Determine the [x, y] coordinate at the center of the cell enclosing the given text.  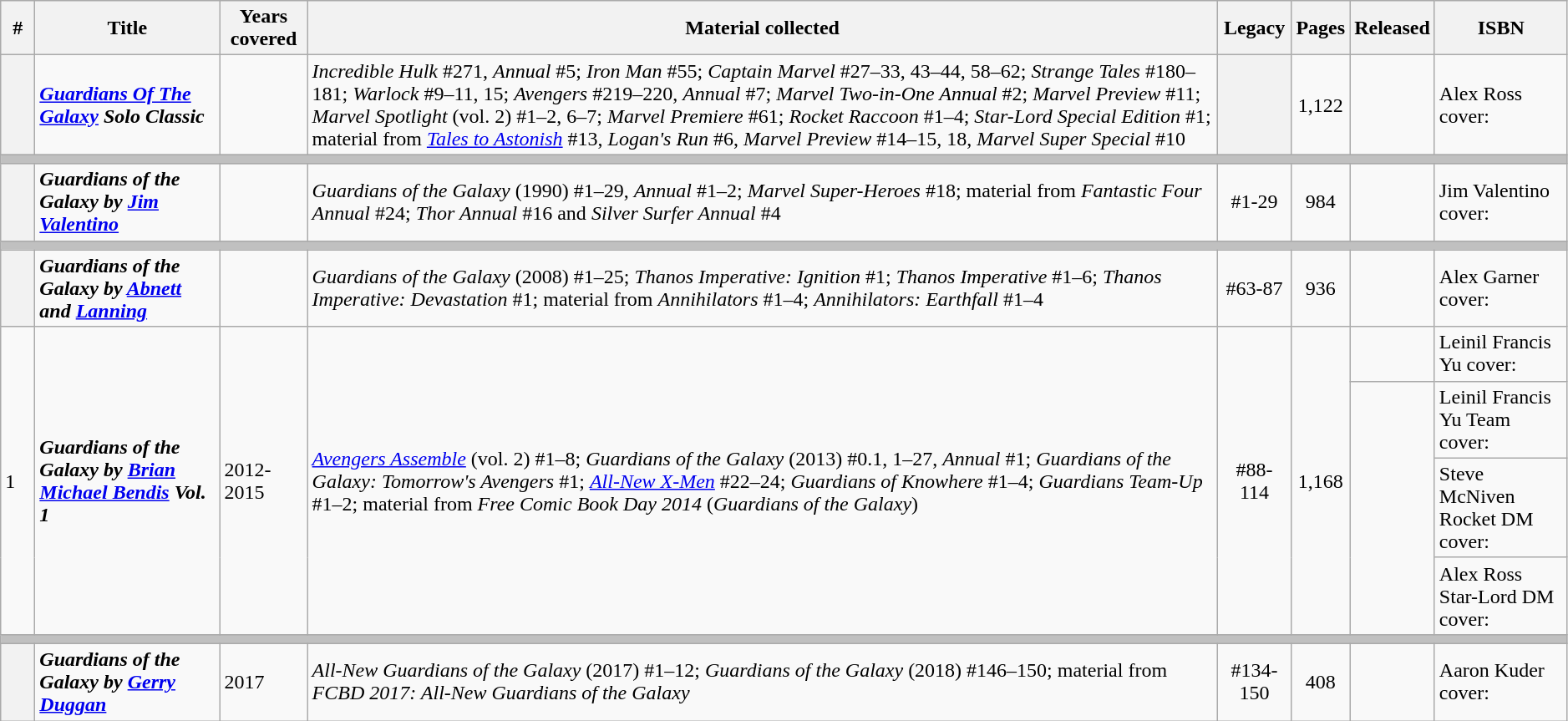
1 [18, 480]
Guardians of the Galaxy by Gerry Duggan [127, 682]
Pages [1321, 28]
#134-150 [1255, 682]
ISBN [1500, 28]
#63-87 [1255, 288]
Guardians Of The Galaxy Solo Classic [127, 105]
2017 [264, 682]
Released [1393, 28]
#88-114 [1255, 480]
Aaron Kuder cover: [1500, 682]
1,168 [1321, 480]
Legacy [1255, 28]
Jim Valentino cover: [1500, 202]
408 [1321, 682]
1,122 [1321, 105]
Guardians of the Galaxy by Jim Valentino [127, 202]
Material collected [762, 28]
Alex Ross Star-Lord DM cover: [1500, 596]
Leinil Francis Yu Team cover: [1500, 419]
Alex Garner cover: [1500, 288]
Guardians of the Galaxy by Abnett and Lanning [127, 288]
All-New Guardians of the Galaxy (2017) #1–12; Guardians of the Galaxy (2018) #146–150; material from FCBD 2017: All-New Guardians of the Galaxy [762, 682]
936 [1321, 288]
#1-29 [1255, 202]
Steve McNiven Rocket DM cover: [1500, 508]
2012-2015 [264, 480]
# [18, 28]
984 [1321, 202]
Title [127, 28]
Guardians of the Galaxy by Brian Michael Bendis Vol. 1 [127, 480]
Leinil Francis Yu cover: [1500, 354]
Years covered [264, 28]
Alex Ross cover: [1500, 105]
